Pinpoint the cell where the given text exists, returning its (x, y) midpoint coordinate. 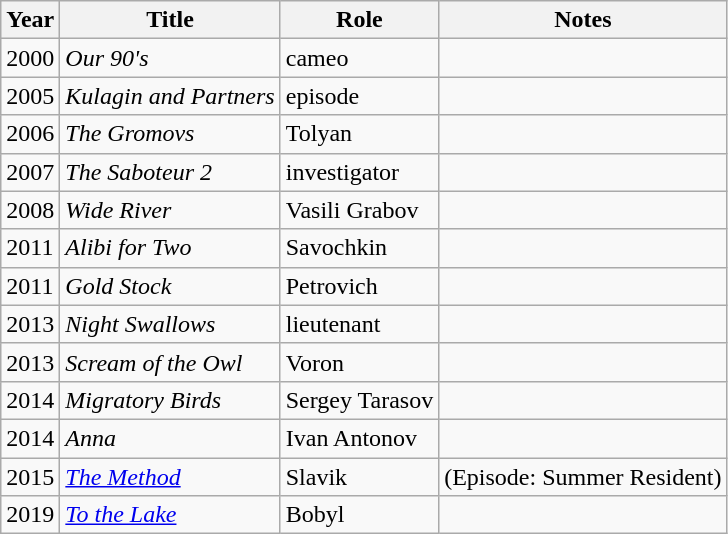
The Saboteur 2 (170, 172)
Petrovich (359, 286)
Night Swallows (170, 324)
Sergey Tarasov (359, 400)
2006 (30, 134)
Title (170, 20)
To the Lake (170, 515)
Wide River (170, 210)
Ivan Antonov (359, 438)
Scream of the Owl (170, 362)
Kulagin and Partners (170, 96)
Alibi for Two (170, 248)
Slavik (359, 477)
(Episode: Summer Resident) (583, 477)
episode (359, 96)
2008 (30, 210)
cameo (359, 58)
Bobyl (359, 515)
2005 (30, 96)
Migratory Вirds (170, 400)
Vasili Grabov (359, 210)
Year (30, 20)
2000 (30, 58)
2007 (30, 172)
2019 (30, 515)
Our 90's (170, 58)
Voron (359, 362)
The Method (170, 477)
Savochkin (359, 248)
Notes (583, 20)
Tolyan (359, 134)
The Gromovs (170, 134)
Anna (170, 438)
2015 (30, 477)
lieutenant (359, 324)
Gold Stock (170, 286)
investigator (359, 172)
Role (359, 20)
